Scan for the cell matching the given text and deliver its [X, Y] coordinate at center. 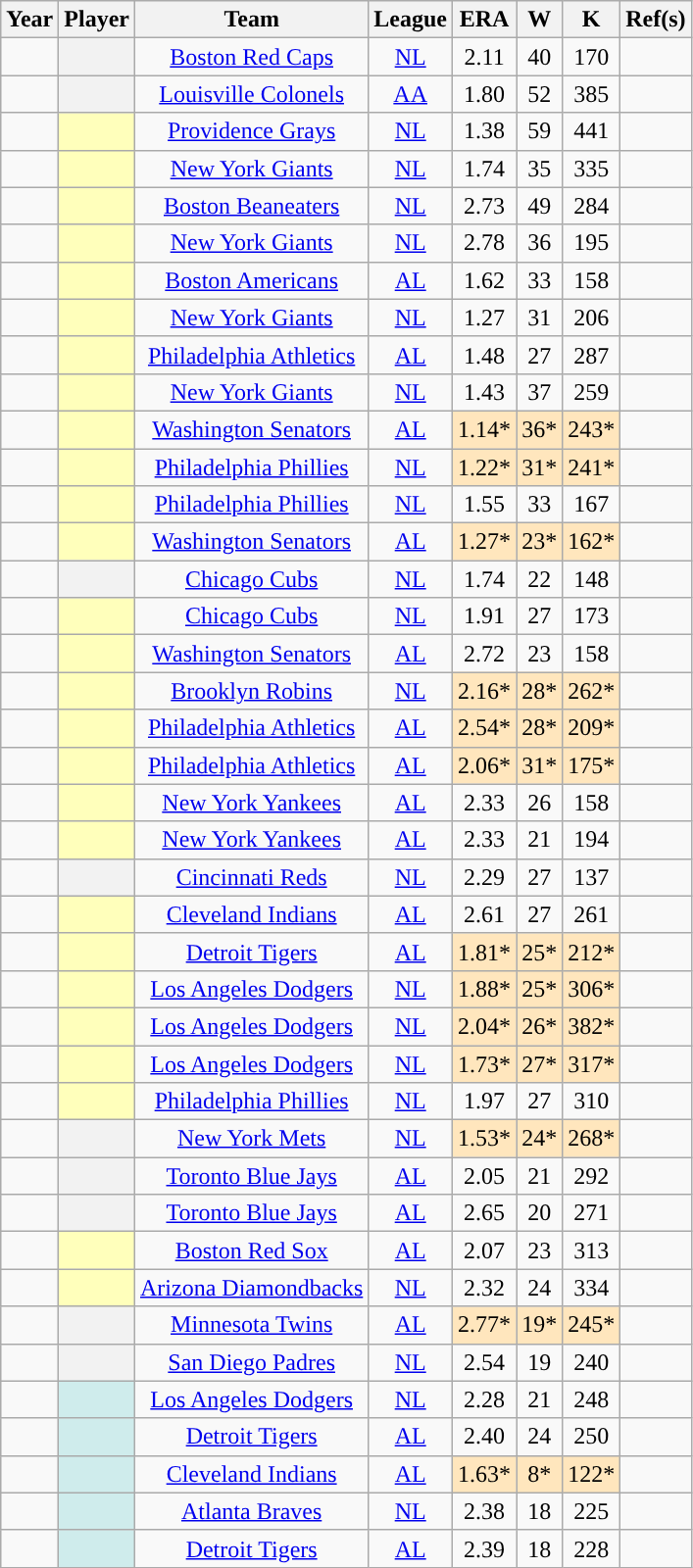
Boston Red Sox [251, 1250]
148 [592, 579]
1.27* [484, 542]
2.78 [484, 243]
1.14* [484, 429]
19* [539, 1325]
52 [539, 94]
262* [592, 691]
173 [592, 616]
195 [592, 243]
175* [592, 765]
San Diego Padres [251, 1362]
31 [539, 318]
2.77* [484, 1325]
37 [539, 392]
24* [539, 1139]
1.55 [484, 505]
206 [592, 318]
W [539, 20]
2.54* [484, 728]
Cincinnati Reds [251, 877]
Atlanta Braves [251, 1511]
K [592, 20]
2.05 [484, 1176]
Boston Red Caps [251, 57]
2.28 [484, 1399]
23* [539, 542]
1.97 [484, 1102]
1.88* [484, 989]
382* [592, 1026]
2.61 [484, 914]
170 [592, 57]
2.65 [484, 1213]
243* [592, 429]
317* [592, 1063]
1.80 [484, 94]
2.39 [484, 1548]
Team [251, 20]
259 [592, 392]
385 [592, 94]
59 [539, 131]
2.54 [484, 1362]
287 [592, 355]
2.04* [484, 1026]
1.73* [484, 1063]
8* [539, 1474]
268* [592, 1139]
271 [592, 1213]
26 [539, 803]
2.73 [484, 206]
2.06* [484, 765]
162* [592, 542]
Year [29, 20]
Player [97, 20]
137 [592, 877]
2.29 [484, 877]
Providence Grays [251, 131]
1.27 [484, 318]
1.63* [484, 1474]
1.53* [484, 1139]
1.38 [484, 131]
441 [592, 131]
1.62 [484, 280]
26* [539, 1026]
292 [592, 1176]
19 [539, 1362]
284 [592, 206]
2.32 [484, 1288]
225 [592, 1511]
248 [592, 1399]
228 [592, 1548]
2.11 [484, 57]
2.72 [484, 654]
27* [539, 1063]
122* [592, 1474]
1.81* [484, 952]
194 [592, 840]
New York Mets [251, 1139]
310 [592, 1102]
167 [592, 505]
334 [592, 1288]
241* [592, 467]
40 [539, 57]
League [411, 20]
261 [592, 914]
209* [592, 728]
1.48 [484, 355]
20 [539, 1213]
ERA [484, 20]
1.91 [484, 616]
212* [592, 952]
49 [539, 206]
Boston Beaneaters [251, 206]
306* [592, 989]
22 [539, 579]
335 [592, 169]
1.22* [484, 467]
AA [411, 94]
36 [539, 243]
Minnesota Twins [251, 1325]
2.16* [484, 691]
2.40 [484, 1437]
35 [539, 169]
Louisville Colonels [251, 94]
240 [592, 1362]
313 [592, 1250]
Ref(s) [656, 20]
36* [539, 429]
2.38 [484, 1511]
1.43 [484, 392]
Boston Americans [251, 280]
Brooklyn Robins [251, 691]
2.07 [484, 1250]
Arizona Diamondbacks [251, 1288]
245* [592, 1325]
250 [592, 1437]
